Return the (x, y) coordinate for the center point of the cell that contains the specified text.  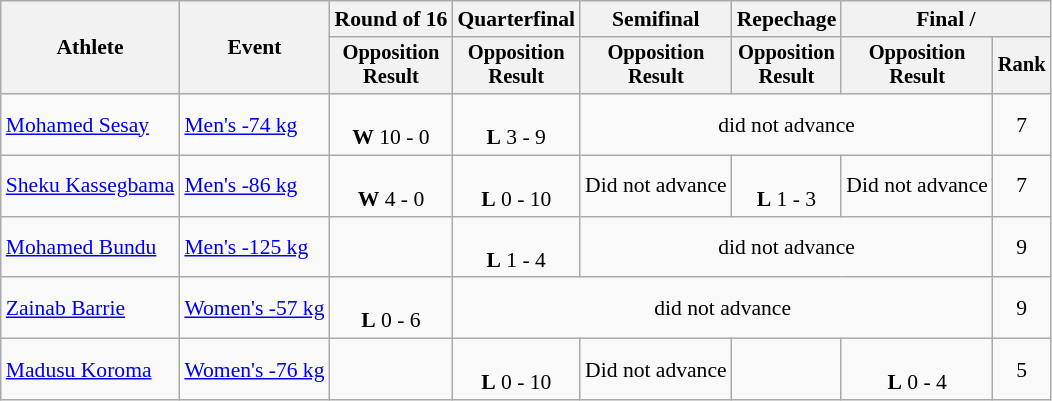
Men's -86 kg (254, 186)
Round of 16 (392, 19)
Men's -74 kg (254, 124)
L 0 - 4 (917, 370)
Repechage (787, 19)
5 (1022, 370)
Men's -125 kg (254, 248)
Mohamed Bundu (90, 248)
Zainab Barrie (90, 308)
Semifinal (656, 19)
Final / (946, 19)
L 1 - 3 (787, 186)
Event (254, 48)
Athlete (90, 48)
Rank (1022, 66)
L 3 - 9 (516, 124)
Sheku Kassegbama (90, 186)
L 0 - 6 (392, 308)
W 10 - 0 (392, 124)
Women's -76 kg (254, 370)
L 1 - 4 (516, 248)
W 4 - 0 (392, 186)
Mohamed Sesay (90, 124)
Quarterfinal (516, 19)
Madusu Koroma (90, 370)
Women's -57 kg (254, 308)
